Scan for the cell matching the given text and deliver its [X, Y] coordinate at center. 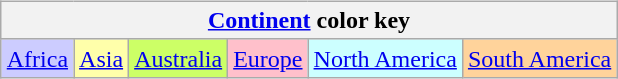
Australia [178, 58]
South America [539, 58]
North America [385, 58]
Africa [37, 58]
Continent color key [309, 20]
Europe [268, 58]
Asia [102, 58]
